Return (X, Y) of the center of cell containing provided text 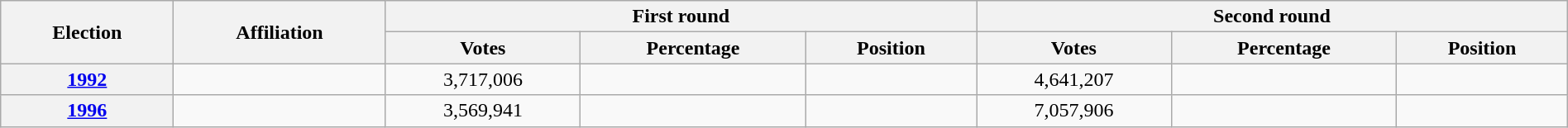
First round (681, 17)
1992 (88, 79)
3,717,006 (483, 79)
1996 (88, 111)
Affiliation (280, 32)
Election (88, 32)
7,057,906 (1074, 111)
Second round (1272, 17)
4,641,207 (1074, 79)
3,569,941 (483, 111)
